Pinpoint the cell where the given text exists, returning its [x, y] midpoint coordinate. 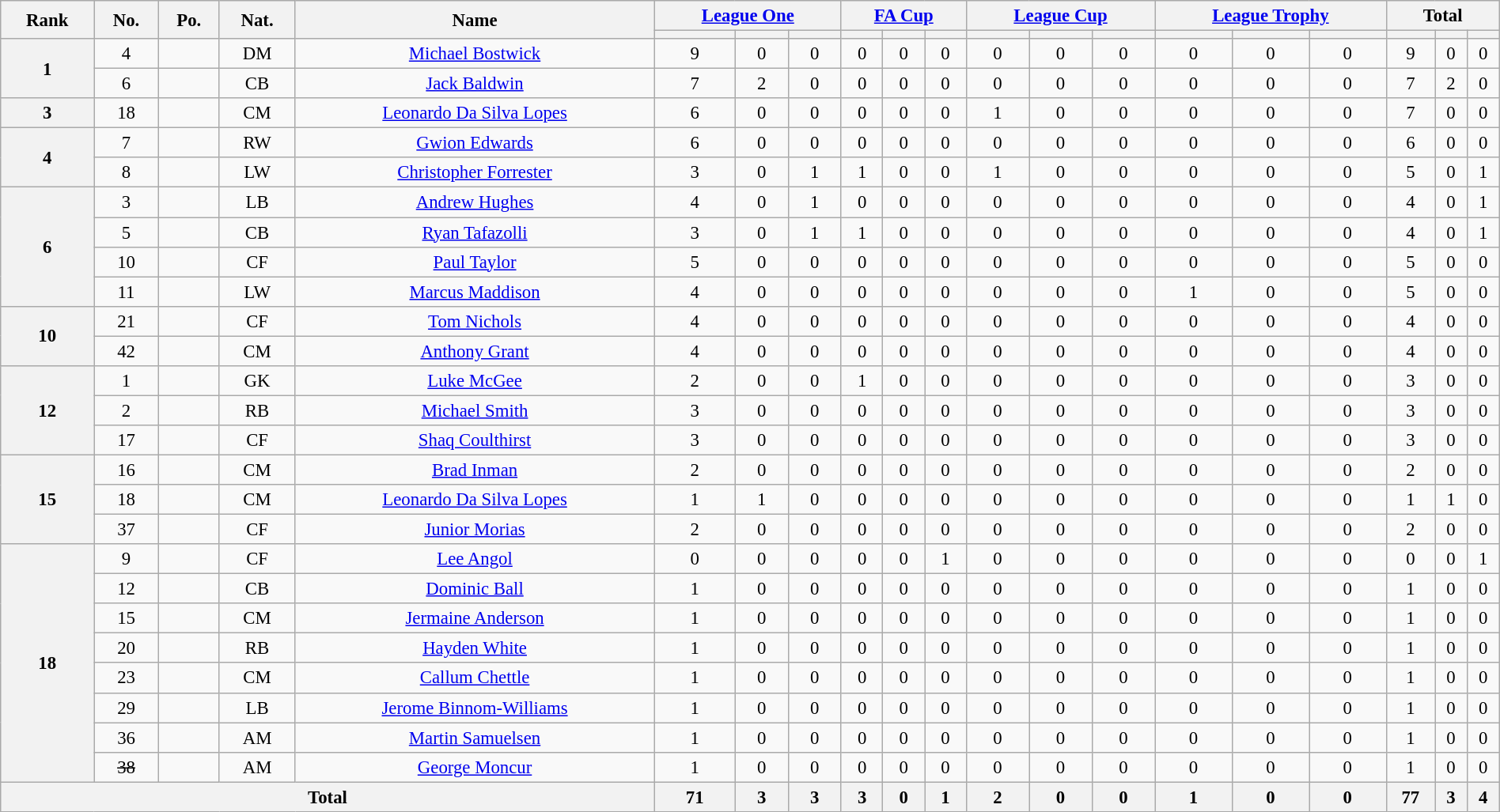
Paul Taylor [475, 262]
38 [127, 767]
16 [127, 470]
Jerome Binnom-Williams [475, 708]
Jermaine Anderson [475, 618]
Martin Samuelsen [475, 738]
George Moncur [475, 767]
Callum Chettle [475, 678]
21 [127, 321]
Nat. [257, 20]
Jack Baldwin [475, 84]
8 [127, 173]
Michael Smith [475, 410]
29 [127, 708]
Shaq Coulthirst [475, 440]
Michael Bostwick [475, 54]
11 [127, 292]
RW [257, 143]
League Cup [1060, 16]
36 [127, 738]
Christopher Forrester [475, 173]
Gwion Edwards [475, 143]
77 [1411, 797]
23 [127, 678]
GK [257, 381]
DM [257, 54]
17 [127, 440]
Anthony Grant [475, 351]
Hayden White [475, 648]
Ryan Tafazolli [475, 232]
League One [748, 16]
Lee Angol [475, 559]
No. [127, 20]
Rank [47, 20]
Luke McGee [475, 381]
71 [695, 797]
Name [475, 20]
Tom Nichols [475, 321]
FA Cup [903, 16]
Marcus Maddison [475, 292]
Andrew Hughes [475, 202]
League Trophy [1271, 16]
20 [127, 648]
42 [127, 351]
37 [127, 530]
Po. [188, 20]
Junior Morias [475, 530]
Dominic Ball [475, 589]
Brad Inman [475, 470]
